Identify which cell holds the provided text, then report its [X, Y] central coordinate. 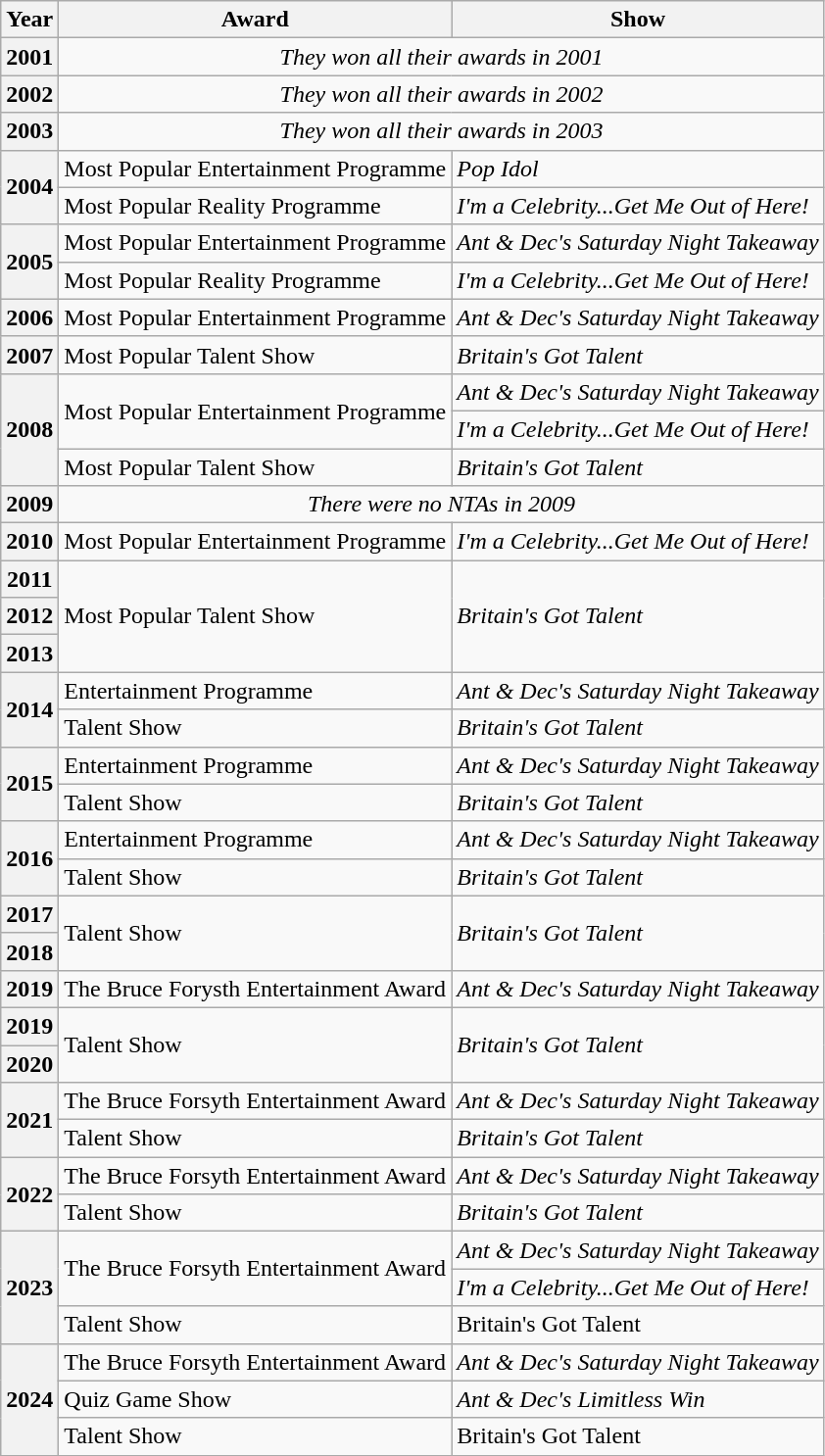
2023 [29, 1287]
2024 [29, 1399]
2008 [29, 429]
2001 [29, 57]
They won all their awards in 2001 [441, 57]
2004 [29, 187]
2022 [29, 1194]
2007 [29, 355]
Quiz Game Show [255, 1399]
They won all their awards in 2002 [441, 94]
Ant & Dec's Limitless Win [638, 1399]
2020 [29, 1063]
Year [29, 20]
2015 [29, 784]
2005 [29, 262]
2010 [29, 542]
2016 [29, 858]
2012 [29, 616]
There were no NTAs in 2009 [441, 505]
The Bruce Forysth Entertainment Award [255, 989]
2003 [29, 131]
2011 [29, 579]
2013 [29, 654]
They won all their awards in 2003 [441, 131]
2002 [29, 94]
2009 [29, 505]
Show [638, 20]
2018 [29, 951]
Pop Idol [638, 169]
2014 [29, 709]
Award [255, 20]
2017 [29, 914]
2006 [29, 317]
2021 [29, 1120]
